Search for the cell housing the specified text and yield its [x, y] center coordinate. 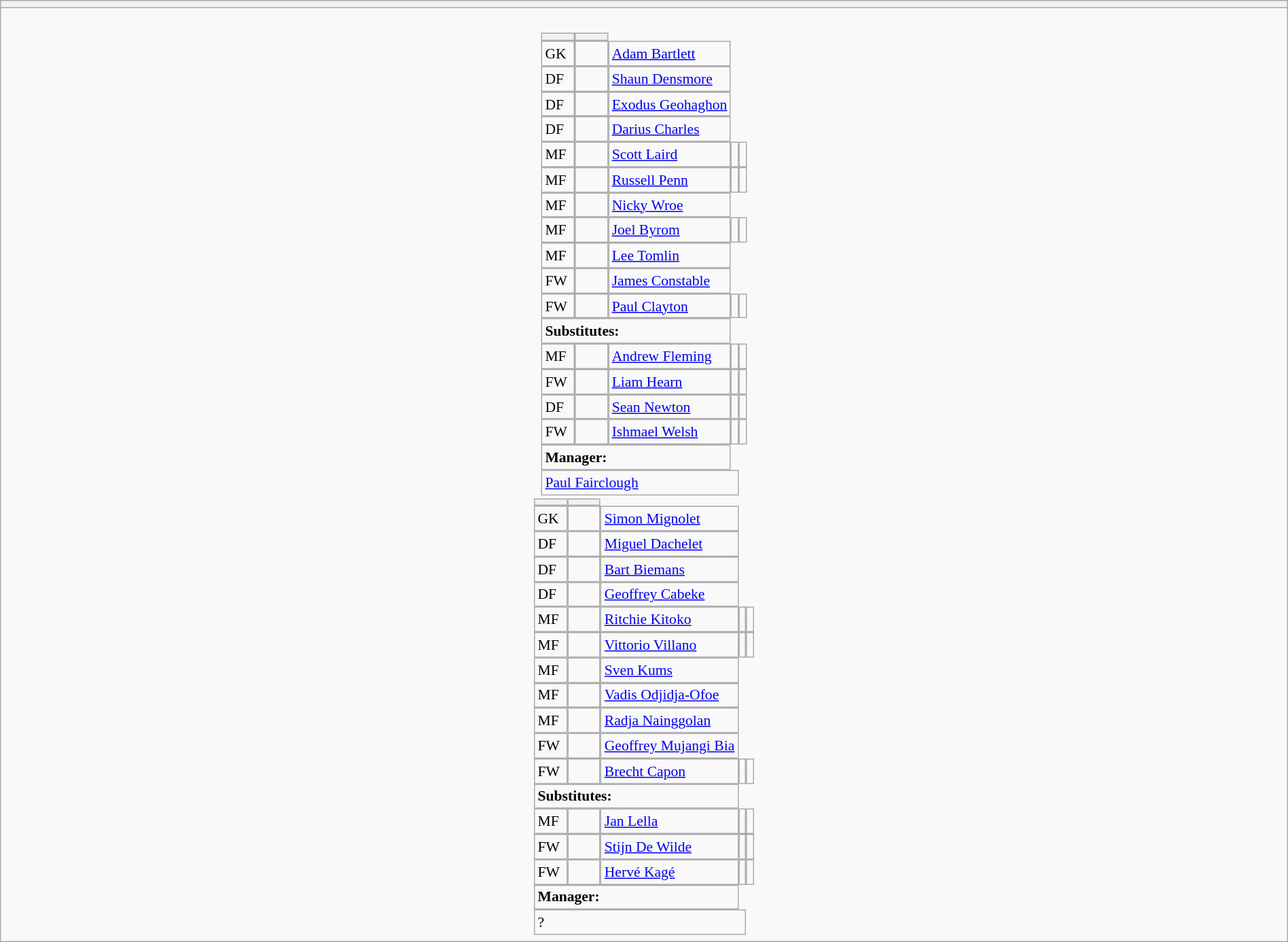
Shaun Densmore [670, 79]
Stijn De Wilde [670, 847]
Paul Clayton [670, 306]
Adam Bartlett [670, 53]
James Constable [670, 280]
Brecht Capon [670, 771]
Sean Newton [670, 406]
? [640, 922]
Hervé Kagé [670, 871]
Geoffrey Mujangi Bia [670, 746]
Exodus Geohaghon [670, 105]
Andrew Fleming [670, 356]
Jan Lella [670, 821]
Ishmael Welsh [670, 432]
Sven Kums [670, 670]
Joel Byrom [670, 230]
Scott Laird [670, 155]
Miguel Dachelet [670, 544]
Bart Biemans [670, 570]
Lee Tomlin [670, 256]
Simon Mignolet [670, 518]
Vadis Odjidja-Ofoe [670, 695]
Darius Charles [670, 129]
Radja Nainggolan [670, 720]
Russell Penn [670, 179]
Ritchie Kitoko [670, 620]
Liam Hearn [670, 382]
Geoffrey Cabeke [670, 594]
Nicky Wroe [670, 205]
Vittorio Villano [670, 644]
Paul Fairclough [640, 483]
